For the text-containing cell, return its midpoint in [X, Y] coordinate format. 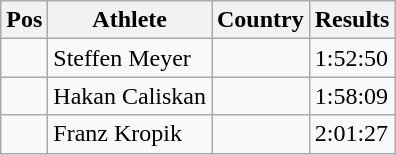
Country [261, 20]
1:52:50 [352, 58]
Pos [24, 20]
Franz Kropik [130, 134]
2:01:27 [352, 134]
Results [352, 20]
Steffen Meyer [130, 58]
1:58:09 [352, 96]
Hakan Caliskan [130, 96]
Athlete [130, 20]
